Locate the cell with the specified text and output its [x, y] center coordinate. 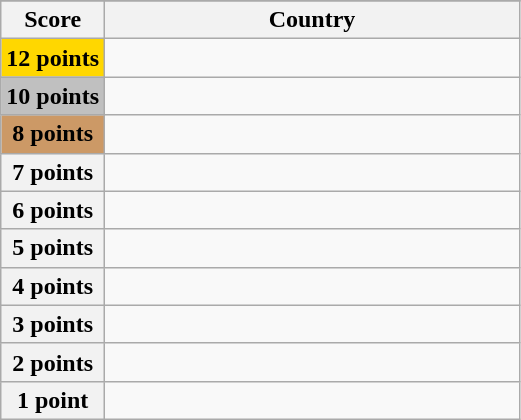
8 points [53, 134]
10 points [53, 96]
12 points [53, 58]
5 points [53, 248]
6 points [53, 210]
7 points [53, 172]
3 points [53, 324]
4 points [53, 286]
2 points [53, 362]
Country [312, 20]
Score [53, 20]
1 point [53, 400]
